Locate the cell with the specified text and output its (X, Y) center coordinate. 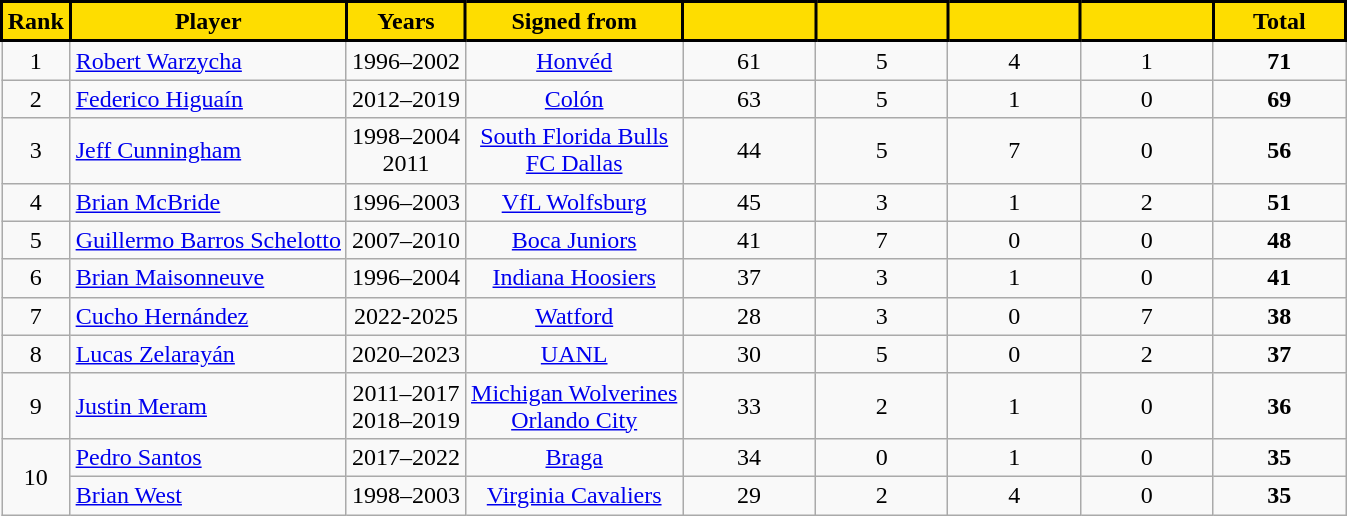
Brian West (208, 495)
44 (750, 150)
Boca Juniors (574, 240)
1996–2002 (406, 60)
69 (1280, 99)
Jeff Cunningham (208, 150)
2012–2019 (406, 99)
1998–20042011 (406, 150)
Pedro Santos (208, 457)
56 (1280, 150)
Colón (574, 99)
6 (36, 278)
2011–20172018–2019 (406, 406)
VfL Wolfsburg (574, 202)
Michigan WolverinesOrlando City (574, 406)
Total (1280, 22)
Brian McBride (208, 202)
33 (750, 406)
Virginia Cavaliers (574, 495)
38 (1280, 316)
Player (208, 22)
Robert Warzycha (208, 60)
Guillermo Barros Schelotto (208, 240)
Rank (36, 22)
Brian Maisonneuve (208, 278)
34 (750, 457)
8 (36, 354)
51 (1280, 202)
61 (750, 60)
Years (406, 22)
2020–2023 (406, 354)
2017–2022 (406, 457)
48 (1280, 240)
1996–2004 (406, 278)
45 (750, 202)
Watford (574, 316)
Signed from (574, 22)
Lucas Zelarayán (208, 354)
71 (1280, 60)
Justin Meram (208, 406)
29 (750, 495)
63 (750, 99)
Federico Higuaín (208, 99)
9 (36, 406)
2007–2010 (406, 240)
10 (36, 476)
30 (750, 354)
1998–2003 (406, 495)
South Florida BullsFC Dallas (574, 150)
36 (1280, 406)
1996–2003 (406, 202)
2022-2025 (406, 316)
UANL (574, 354)
28 (750, 316)
Cucho Hernández (208, 316)
Braga (574, 457)
Indiana Hoosiers (574, 278)
Honvéd (574, 60)
